Return the [X, Y] coordinate for the center point of the cell that contains the specified text.  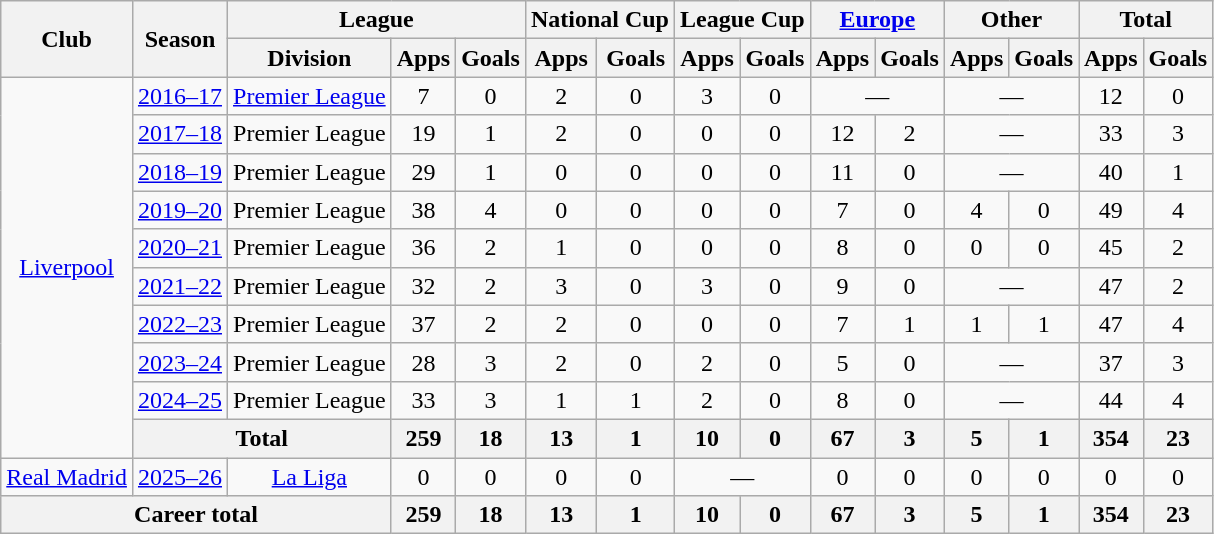
Season [180, 39]
Other [1011, 20]
National Cup [600, 20]
29 [423, 172]
2017–18 [180, 134]
2024–25 [180, 400]
2023–24 [180, 362]
44 [1111, 400]
32 [423, 286]
Real Madrid [67, 477]
9 [842, 286]
Europe [877, 20]
40 [1111, 172]
11 [842, 172]
League [377, 20]
36 [423, 248]
League Cup [742, 20]
Division [310, 58]
2019–20 [180, 210]
2025–26 [180, 477]
Career total [196, 515]
38 [423, 210]
2020–21 [180, 248]
2021–22 [180, 286]
49 [1111, 210]
Club [67, 39]
2022–23 [180, 324]
2016–17 [180, 96]
La Liga [310, 477]
2018–19 [180, 172]
28 [423, 362]
19 [423, 134]
45 [1111, 248]
Liverpool [67, 268]
